Extract the [x, y] coordinate from the center of the cell holding the provided text.  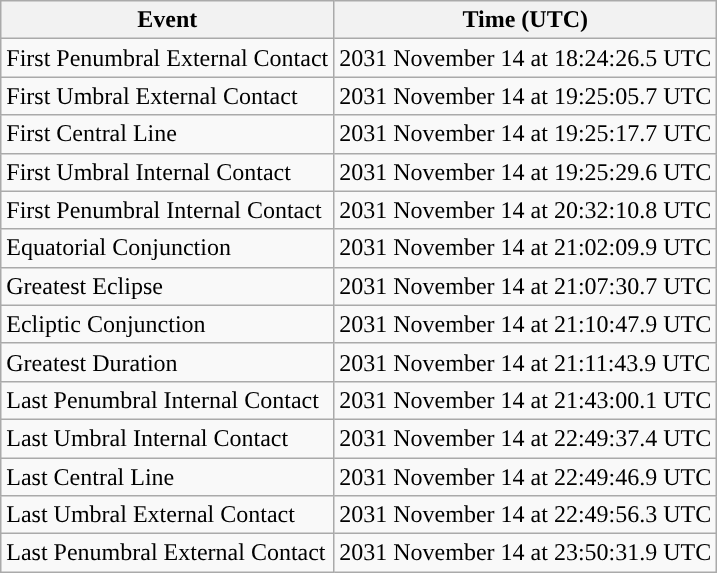
Last Penumbral External Contact [168, 553]
2031 November 14 at 21:11:43.9 UTC [526, 362]
2031 November 14 at 19:25:29.6 UTC [526, 172]
2031 November 14 at 22:49:37.4 UTC [526, 438]
2031 November 14 at 21:43:00.1 UTC [526, 400]
2031 November 14 at 20:32:10.8 UTC [526, 210]
2031 November 14 at 19:25:17.7 UTC [526, 134]
Last Central Line [168, 477]
First Umbral Internal Contact [168, 172]
First Central Line [168, 134]
2031 November 14 at 23:50:31.9 UTC [526, 553]
Greatest Duration [168, 362]
2031 November 14 at 22:49:56.3 UTC [526, 515]
First Umbral External Contact [168, 96]
2031 November 14 at 18:24:26.5 UTC [526, 58]
Last Umbral External Contact [168, 515]
2031 November 14 at 21:07:30.7 UTC [526, 286]
Ecliptic Conjunction [168, 324]
Event [168, 20]
2031 November 14 at 21:02:09.9 UTC [526, 248]
Time (UTC) [526, 20]
First Penumbral External Contact [168, 58]
Equatorial Conjunction [168, 248]
Last Penumbral Internal Contact [168, 400]
2031 November 14 at 21:10:47.9 UTC [526, 324]
Last Umbral Internal Contact [168, 438]
Greatest Eclipse [168, 286]
2031 November 14 at 19:25:05.7 UTC [526, 96]
First Penumbral Internal Contact [168, 210]
2031 November 14 at 22:49:46.9 UTC [526, 477]
